Identify which cell holds the provided text, then report its [X, Y] central coordinate. 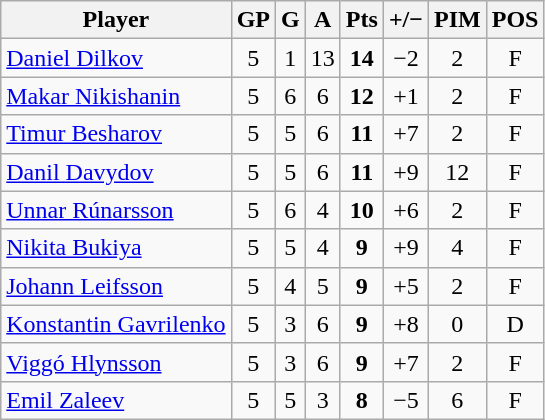
−2 [406, 58]
Viggó Hlynsson [116, 362]
GP [253, 20]
8 [362, 400]
G [291, 20]
A [322, 20]
PIM [457, 20]
Nikita Bukiya [116, 248]
Timur Besharov [116, 134]
Pts [362, 20]
Johann Leifsson [116, 286]
+8 [406, 324]
+6 [406, 210]
Makar Nikishanin [116, 96]
Player [116, 20]
+1 [406, 96]
−5 [406, 400]
0 [457, 324]
14 [362, 58]
1 [291, 58]
POS [515, 20]
Danil Davydov [116, 172]
Konstantin Gavrilenko [116, 324]
D [515, 324]
+/− [406, 20]
Daniel Dilkov [116, 58]
Emil Zaleev [116, 400]
Unnar Rúnarsson [116, 210]
10 [362, 210]
13 [322, 58]
+5 [406, 286]
